Identify which cell holds the provided text, then report its (x, y) central coordinate. 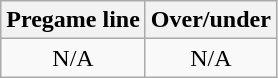
Pregame line (74, 20)
Over/under (210, 20)
